Pinpoint the cell where the given text exists, returning its (x, y) midpoint coordinate. 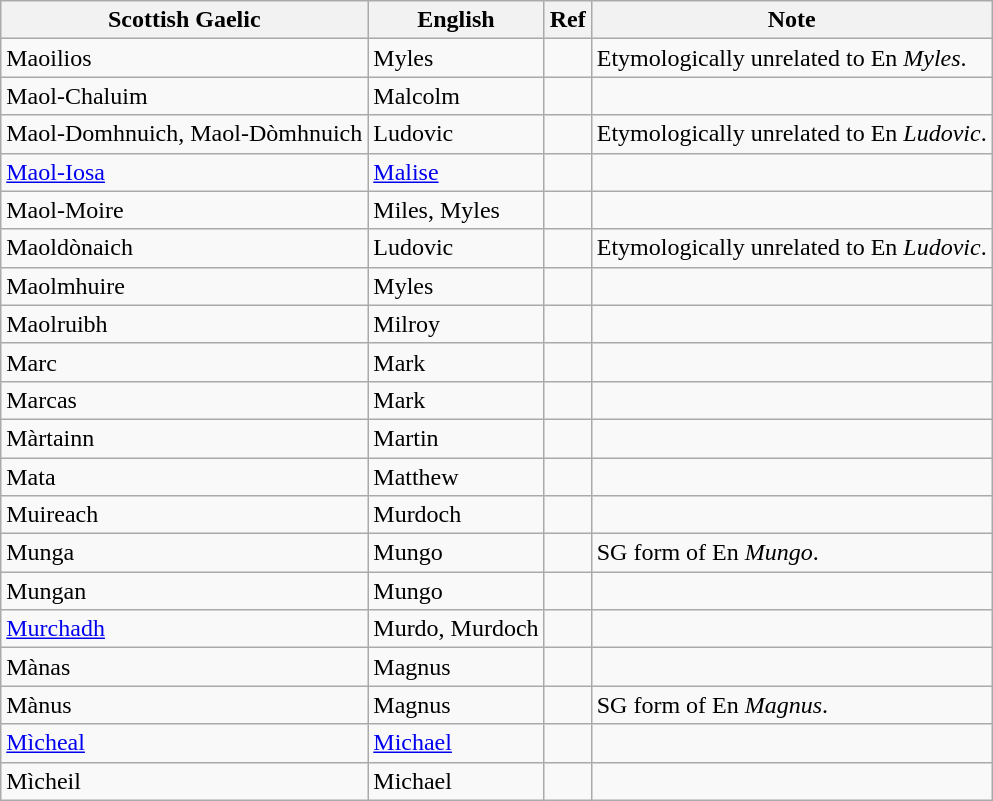
Maol-Moire (184, 210)
SG form of En Mungo. (792, 553)
Mìcheal (184, 743)
Mungan (184, 591)
Murdoch (456, 515)
Scottish Gaelic (184, 20)
Munga (184, 553)
Marc (184, 362)
Mànus (184, 705)
Murchadh (184, 629)
Milroy (456, 324)
Mànas (184, 667)
Maol-Domhnuich, Maol-Dòmhnuich (184, 134)
Etymologically unrelated to En Myles. (792, 58)
Mata (184, 477)
Maol-Iosa (184, 172)
Maolruibh (184, 324)
Miles, Myles (456, 210)
Mìcheil (184, 781)
Marcas (184, 400)
Màrtainn (184, 438)
English (456, 20)
Malise (456, 172)
Malcolm (456, 96)
Note (792, 20)
Maoilios (184, 58)
SG form of En Magnus. (792, 705)
Murdo, Murdoch (456, 629)
Martin (456, 438)
Maolmhuire (184, 286)
Ref (568, 20)
Maoldònaich (184, 248)
Matthew (456, 477)
Maol-Chaluim (184, 96)
Muireach (184, 515)
